Return (x, y) of the center of cell containing provided text 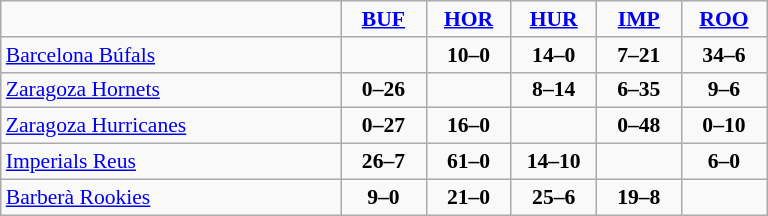
0–27 (384, 126)
6–35 (638, 90)
34–6 (724, 55)
6–0 (724, 162)
14–10 (554, 162)
14–0 (554, 55)
21–0 (468, 197)
10–0 (468, 55)
0–10 (724, 126)
BUF (384, 19)
HOR (468, 19)
ROO (724, 19)
16–0 (468, 126)
Zaragoza Hornets (171, 90)
HUR (554, 19)
26–7 (384, 162)
Barberà Rookies (171, 197)
Imperials Reus (171, 162)
7–21 (638, 55)
IMP (638, 19)
25–6 (554, 197)
0–26 (384, 90)
19–8 (638, 197)
Barcelona Búfals (171, 55)
8–14 (554, 90)
9–6 (724, 90)
61–0 (468, 162)
0–48 (638, 126)
Zaragoza Hurricanes (171, 126)
9–0 (384, 197)
